Find where the given text appears and provide that cell's center as (x, y) coordinate. 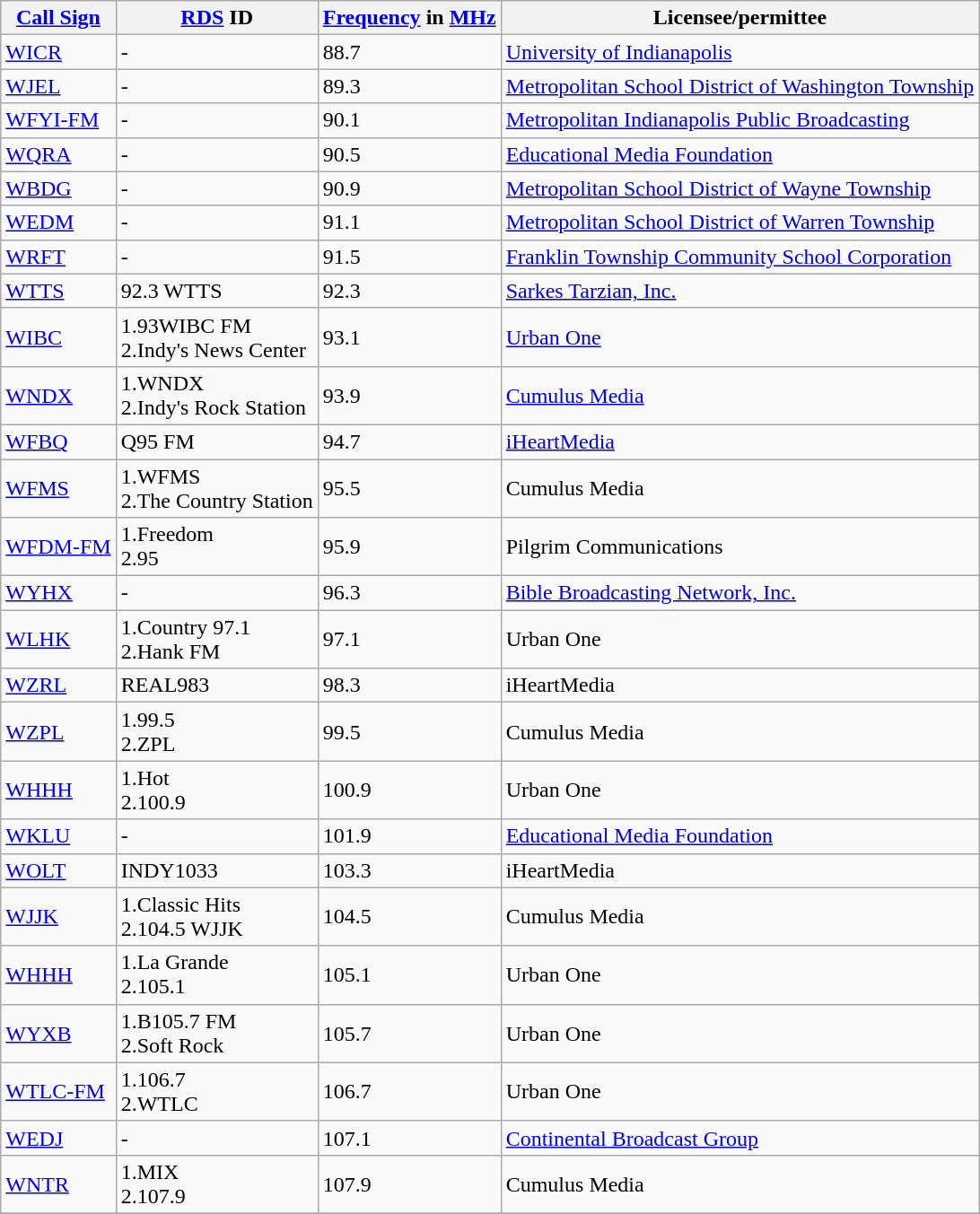
105.1 (409, 974)
WIBC (58, 337)
WKLU (58, 836)
WJJK (58, 917)
98.3 (409, 686)
91.5 (409, 257)
106.7 (409, 1091)
107.1 (409, 1138)
Franklin Township Community School Corporation (739, 257)
WNDX (58, 395)
1.WNDX 2.Indy's Rock Station (217, 395)
100.9 (409, 790)
WNTR (58, 1184)
WZRL (58, 686)
Bible Broadcasting Network, Inc. (739, 593)
WFBQ (58, 441)
90.5 (409, 154)
Q95 FM (217, 441)
WJEL (58, 86)
RDS ID (217, 18)
105.7 (409, 1034)
WOLT (58, 870)
WFMS (58, 488)
Metropolitan School District of Washington Township (739, 86)
WRFT (58, 257)
WFDM-FM (58, 547)
89.3 (409, 86)
1.B105.7 FM 2.Soft Rock (217, 1034)
1.Hot 2.100.9 (217, 790)
88.7 (409, 52)
University of Indianapolis (739, 52)
Metropolitan School District of Wayne Township (739, 188)
WYXB (58, 1034)
WICR (58, 52)
1.99.5 2.ZPL (217, 732)
96.3 (409, 593)
WTLC-FM (58, 1091)
101.9 (409, 836)
107.9 (409, 1184)
91.1 (409, 223)
Metropolitan Indianapolis Public Broadcasting (739, 120)
WBDG (58, 188)
Frequency in MHz (409, 18)
90.1 (409, 120)
93.9 (409, 395)
103.3 (409, 870)
Licensee/permittee (739, 18)
1.Classic Hits 2.104.5 WJJK (217, 917)
WTTS (58, 291)
95.5 (409, 488)
Sarkes Tarzian, Inc. (739, 291)
90.9 (409, 188)
1.MIX 2.107.9 (217, 1184)
INDY1033 (217, 870)
94.7 (409, 441)
WYHX (58, 593)
WEDM (58, 223)
Metropolitan School District of Warren Township (739, 223)
WLHK (58, 639)
1.Country 97.1 2.Hank FM (217, 639)
92.3 (409, 291)
1.106.7 2.WTLC (217, 1091)
Continental Broadcast Group (739, 1138)
1.La Grande 2.105.1 (217, 974)
WQRA (58, 154)
WZPL (58, 732)
97.1 (409, 639)
Pilgrim Communications (739, 547)
104.5 (409, 917)
99.5 (409, 732)
1.93WIBC FM 2.Indy's News Center (217, 337)
Call Sign (58, 18)
92.3 WTTS (217, 291)
1.Freedom 2.95 (217, 547)
WEDJ (58, 1138)
WFYI-FM (58, 120)
95.9 (409, 547)
93.1 (409, 337)
REAL983 (217, 686)
1.WFMS 2.The Country Station (217, 488)
